Return the (X, Y) coordinate for the center point of the cell that contains the specified text.  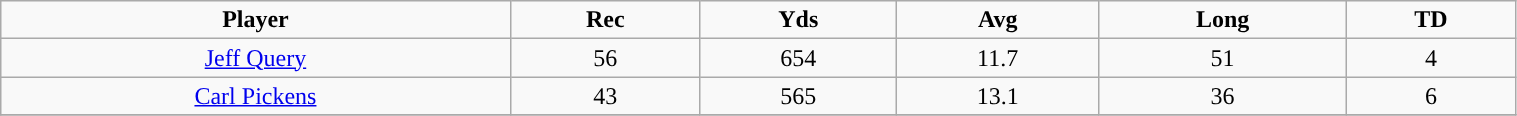
Jeff Query (256, 58)
Long (1222, 20)
11.7 (998, 58)
6 (1431, 96)
Avg (998, 20)
565 (798, 96)
Yds (798, 20)
51 (1222, 58)
13.1 (998, 96)
Carl Pickens (256, 96)
4 (1431, 58)
TD (1431, 20)
Rec (605, 20)
56 (605, 58)
36 (1222, 96)
43 (605, 96)
654 (798, 58)
Player (256, 20)
